Identify which cell holds the provided text, then report its (X, Y) central coordinate. 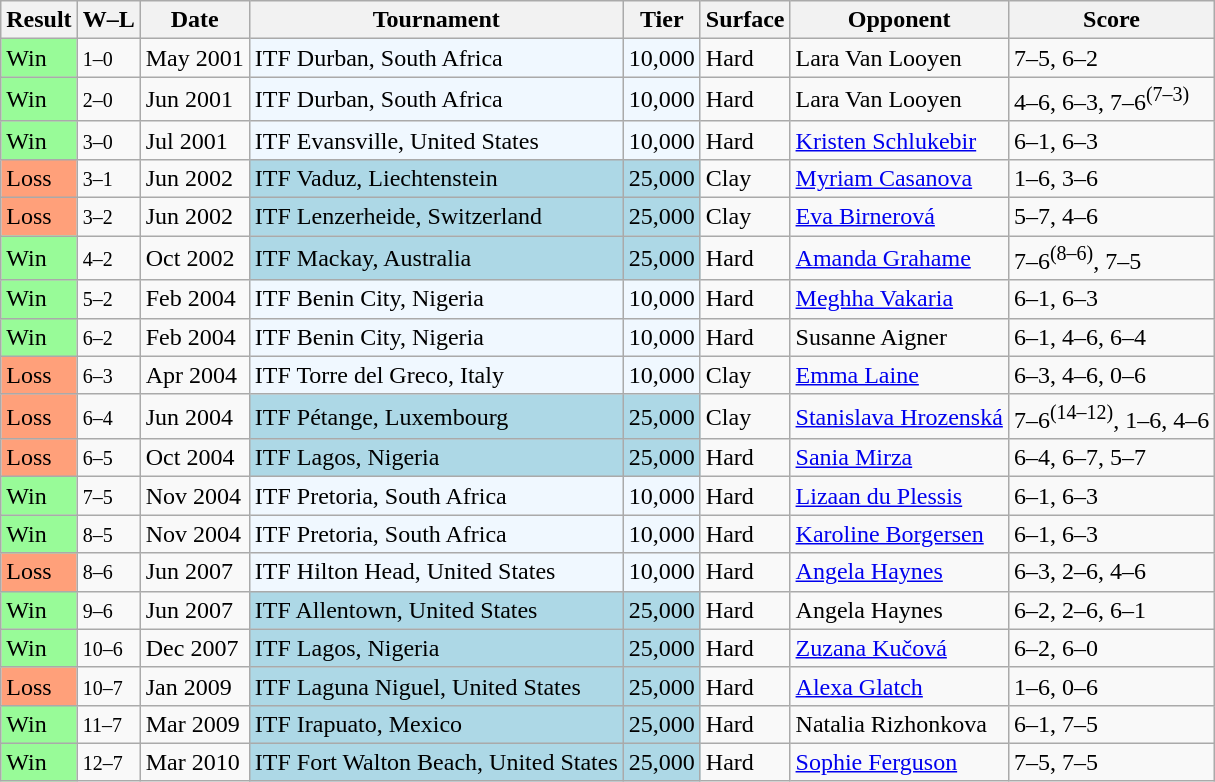
ITF Mackay, Australia (436, 258)
Tier (662, 20)
ITF Laguna Niguel, United States (436, 686)
Date (194, 20)
ITF Hilton Head, United States (436, 572)
10–7 (108, 686)
7–5 (108, 496)
6–3, 4–6, 0–6 (1111, 375)
Stanislava Hrozenská (899, 416)
ITF Vaduz, Liechtenstein (436, 178)
Myriam Casanova (899, 178)
6–3 (108, 375)
ITF Pétange, Luxembourg (436, 416)
Mar 2009 (194, 724)
4–2 (108, 258)
8–5 (108, 534)
1–0 (108, 58)
Sophie Ferguson (899, 762)
7–6(14–12), 1–6, 4–6 (1111, 416)
Mar 2010 (194, 762)
8–6 (108, 572)
5–2 (108, 299)
6–2 (108, 337)
Susanne Aigner (899, 337)
W–L (108, 20)
7–5, 7–5 (1111, 762)
1–6, 3–6 (1111, 178)
2–0 (108, 100)
ITF Torre del Greco, Italy (436, 375)
Oct 2004 (194, 458)
3–1 (108, 178)
Lizaan du Plessis (899, 496)
Jun 2001 (194, 100)
10–6 (108, 648)
Score (1111, 20)
Tournament (436, 20)
6–2, 6–0 (1111, 648)
Karoline Borgersen (899, 534)
Natalia Rizhonkova (899, 724)
6–4 (108, 416)
May 2001 (194, 58)
Meghha Vakaria (899, 299)
6–3, 2–6, 4–6 (1111, 572)
Emma Laine (899, 375)
1–6, 0–6 (1111, 686)
ITF Evansville, United States (436, 140)
Apr 2004 (194, 375)
Jan 2009 (194, 686)
3–0 (108, 140)
3–2 (108, 217)
Result (39, 20)
ITF Allentown, United States (436, 610)
Eva Birnerová (899, 217)
Zuzana Kučová (899, 648)
12–7 (108, 762)
Kristen Schlukebir (899, 140)
Amanda Grahame (899, 258)
5–7, 4–6 (1111, 217)
9–6 (108, 610)
Sania Mirza (899, 458)
Alexa Glatch (899, 686)
Opponent (899, 20)
Oct 2002 (194, 258)
7–5, 6–2 (1111, 58)
ITF Fort Walton Beach, United States (436, 762)
Jun 2004 (194, 416)
Jul 2001 (194, 140)
ITF Irapuato, Mexico (436, 724)
Dec 2007 (194, 648)
4–6, 6–3, 7–6(7–3) (1111, 100)
ITF Lenzerheide, Switzerland (436, 217)
6–2, 2–6, 6–1 (1111, 610)
6–5 (108, 458)
7–6(8–6), 7–5 (1111, 258)
6–1, 7–5 (1111, 724)
6–1, 4–6, 6–4 (1111, 337)
Surface (745, 20)
11–7 (108, 724)
6–4, 6–7, 5–7 (1111, 458)
